For the text-containing cell, return its midpoint in (X, Y) coordinate format. 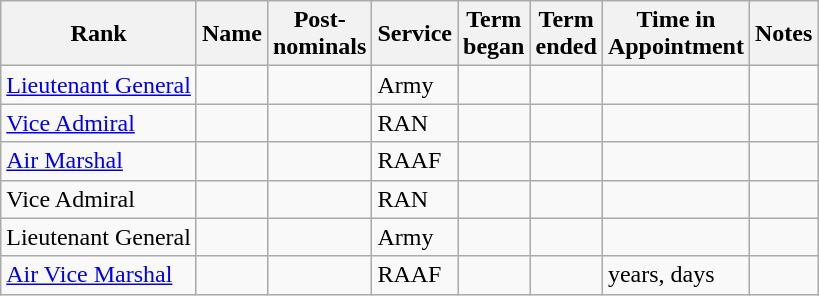
Termbegan (494, 34)
Termended (566, 34)
Name (232, 34)
Air Vice Marshal (99, 275)
years, days (676, 275)
Service (415, 34)
Post-nominals (319, 34)
Notes (783, 34)
Rank (99, 34)
Air Marshal (99, 161)
Time inAppointment (676, 34)
